Locate the cell with the specified text and output its [X, Y] center coordinate. 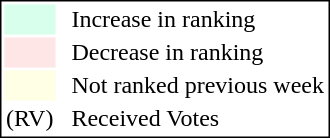
Received Votes [198, 119]
(RV) [29, 119]
Increase in ranking [198, 19]
Not ranked previous week [198, 85]
Decrease in ranking [198, 53]
